Provide the [X, Y] coordinate of the cell's center where the given text is located.  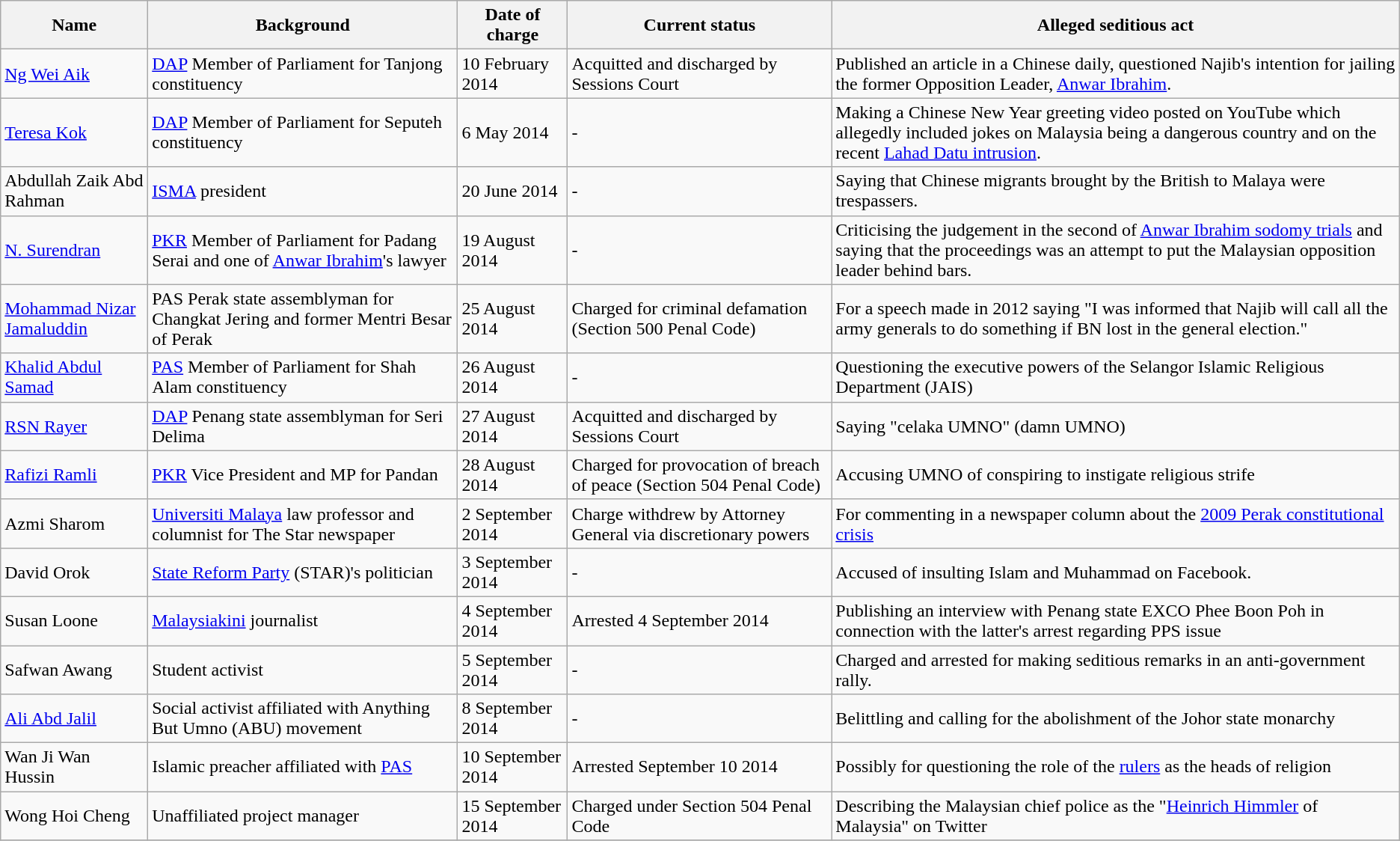
N. Surendran [75, 250]
8 September 2014 [513, 718]
Unaffiliated project manager [303, 816]
28 August 2014 [513, 474]
For a speech made in 2012 saying "I was informed that Najib will call all the army generals to do something if BN lost in the general election." [1116, 319]
5 September 2014 [513, 669]
Abdullah Zaik Abd Rahman [75, 192]
PKR Member of Parliament for Padang Serai and one of Anwar Ibrahim's lawyer [303, 250]
Belittling and calling for the abolishment of the Johor state monarchy [1116, 718]
Describing the Malaysian chief police as the "Heinrich Himmler of Malaysia" on Twitter [1116, 816]
Khalid Abdul Samad [75, 377]
Current status [700, 25]
10 February 2014 [513, 73]
DAP Penang state assemblyman for Seri Delima [303, 426]
26 August 2014 [513, 377]
6 May 2014 [513, 132]
Wan Ji Wan Hussin [75, 768]
Social activist affiliated with Anything But Umno (ABU) movement [303, 718]
Charged for criminal defamation (Section 500 Penal Code) [700, 319]
For commenting in a newspaper column about the 2009 Perak constitutional crisis [1116, 524]
Published an article in a Chinese daily, questioned Najib's intention for jailing the former Opposition Leader, Anwar Ibrahim. [1116, 73]
Islamic preacher affiliated with PAS [303, 768]
Date of charge [513, 25]
PAS Perak state assemblyman for Changkat Jering and former Mentri Besar of Perak [303, 319]
19 August 2014 [513, 250]
10 September 2014 [513, 768]
20 June 2014 [513, 192]
Background [303, 25]
Ali Abd Jalil [75, 718]
Charged for provocation of breach of peace (Section 504 Penal Code) [700, 474]
Wong Hoi Cheng [75, 816]
27 August 2014 [513, 426]
2 September 2014 [513, 524]
ISMA president [303, 192]
Arrested September 10 2014 [700, 768]
Rafizi Ramli [75, 474]
3 September 2014 [513, 572]
Malaysiakini journalist [303, 621]
David Orok [75, 572]
Name [75, 25]
Alleged seditious act [1116, 25]
Ng Wei Aik [75, 73]
PKR Vice President and MP for Pandan [303, 474]
Charged under Section 504 Penal Code [700, 816]
State Reform Party (STAR)'s politician [303, 572]
Universiti Malaya law professor and columnist for The Star newspaper [303, 524]
Arrested 4 September 2014 [700, 621]
Teresa Kok [75, 132]
Charge withdrew by Attorney General via discretionary powers [700, 524]
Azmi Sharom [75, 524]
Student activist [303, 669]
RSN Rayer [75, 426]
Saying "celaka UMNO" (damn UMNO) [1116, 426]
Safwan Awang [75, 669]
4 September 2014 [513, 621]
Susan Loone [75, 621]
Publishing an interview with Penang state EXCO Phee Boon Poh in connection with the latter's arrest regarding PPS issue [1116, 621]
Charged and arrested for making seditious remarks in an anti-government rally. [1116, 669]
Accused of insulting Islam and Muhammad on Facebook. [1116, 572]
Saying that Chinese migrants brought by the British to Malaya were trespassers. [1116, 192]
Questioning the executive powers of the Selangor Islamic Religious Department (JAIS) [1116, 377]
Accusing UMNO of conspiring to instigate religious strife [1116, 474]
DAP Member of Parliament for Seputeh constituency [303, 132]
PAS Member of Parliament for Shah Alam constituency [303, 377]
15 September 2014 [513, 816]
Possibly for questioning the role of the rulers as the heads of religion [1116, 768]
DAP Member of Parliament for Tanjong constituency [303, 73]
25 August 2014 [513, 319]
Mohammad Nizar Jamaluddin [75, 319]
